For the text-containing cell, return its midpoint in [x, y] coordinate format. 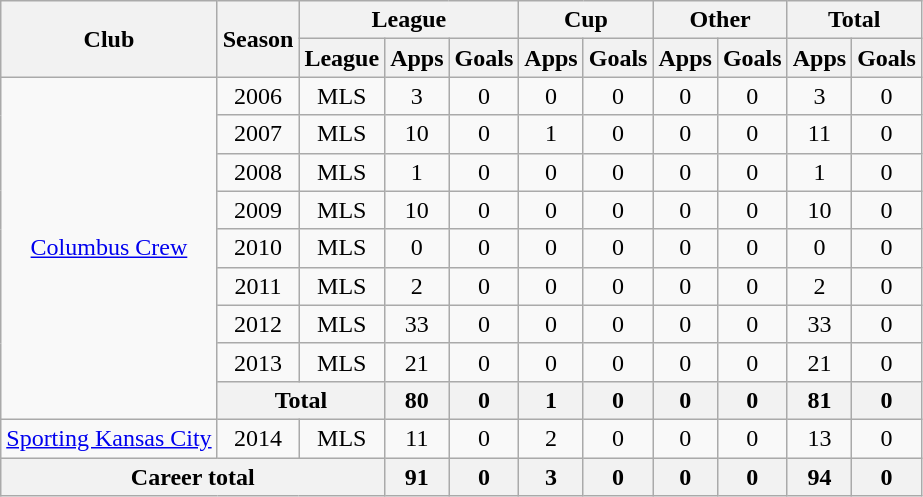
2011 [258, 286]
Career total [193, 477]
Club [109, 39]
91 [417, 477]
2014 [258, 438]
2013 [258, 362]
Columbus Crew [109, 248]
Cup [586, 20]
94 [819, 477]
Sporting Kansas City [109, 438]
Other [720, 20]
2006 [258, 96]
2012 [258, 324]
2008 [258, 172]
2010 [258, 248]
80 [417, 400]
2009 [258, 210]
2007 [258, 134]
13 [819, 438]
81 [819, 400]
Season [258, 39]
